Extract the (X, Y) coordinate from the center of the cell holding the provided text.  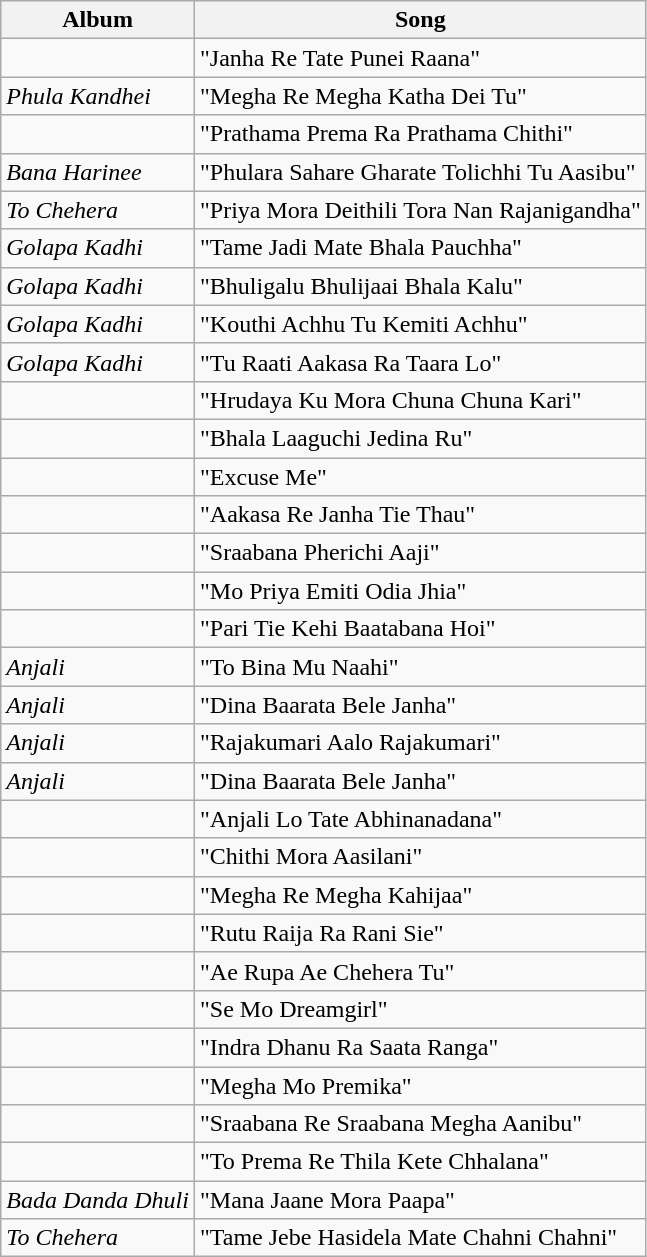
"Ae Rupa Ae Chehera Tu" (420, 971)
"Megha Re Megha Katha Dei Tu" (420, 96)
"Aakasa Re Janha Tie Thau" (420, 515)
"To Bina Mu Naahi" (420, 667)
"Mo Priya Emiti Odia Jhia" (420, 591)
"Sraabana Pherichi Aaji" (420, 553)
"Phulara Sahare Gharate Tolichhi Tu Aasibu" (420, 172)
"Janha Re Tate Punei Raana" (420, 58)
Bana Harinee (98, 172)
"Megha Re Megha Kahijaa" (420, 895)
"Megha Mo Premika" (420, 1085)
"Indra Dhanu Ra Saata Ranga" (420, 1047)
"Chithi Mora Aasilani" (420, 857)
"Tame Jebe Hasidela Mate Chahni Chahni" (420, 1238)
"Anjali Lo Tate Abhinanadana" (420, 819)
"Priya Mora Deithili Tora Nan Rajanigandha" (420, 210)
"Tu Raati Aakasa Ra Taara Lo" (420, 362)
Bada Danda Dhuli (98, 1200)
"Hrudaya Ku Mora Chuna Chuna Kari" (420, 400)
"To Prema Re Thila Kete Chhalana" (420, 1162)
"Excuse Me" (420, 477)
"Bhuligalu Bhulijaai Bhala Kalu" (420, 286)
"Se Mo Dreamgirl" (420, 1009)
"Rutu Raija Ra Rani Sie" (420, 933)
"Prathama Prema Ra Prathama Chithi" (420, 134)
"Mana Jaane Mora Paapa" (420, 1200)
"Kouthi Achhu Tu Kemiti Achhu" (420, 324)
"Tame Jadi Mate Bhala Pauchha" (420, 248)
"Pari Tie Kehi Baatabana Hoi" (420, 629)
"Sraabana Re Sraabana Megha Aanibu" (420, 1124)
Phula Kandhei (98, 96)
Song (420, 20)
Album (98, 20)
"Rajakumari Aalo Rajakumari" (420, 743)
"Bhala Laaguchi Jedina Ru" (420, 438)
